From the cell containing the given text, extract its center point as (X, Y) coordinate. 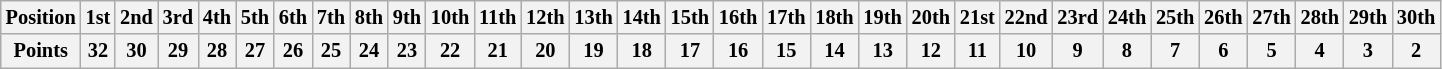
17 (690, 51)
11th (498, 17)
28th (1320, 17)
18 (642, 51)
3 (1368, 51)
4 (1320, 51)
6 (1223, 51)
11 (978, 51)
32 (98, 51)
28 (217, 51)
24 (369, 51)
14th (642, 17)
9 (1077, 51)
17th (786, 17)
24th (1127, 17)
5th (255, 17)
26 (293, 51)
23 (407, 51)
12th (545, 17)
14 (834, 51)
15 (786, 51)
30 (136, 51)
27 (255, 51)
Points (41, 51)
30th (1416, 17)
Position (41, 17)
25 (331, 51)
15th (690, 17)
10th (450, 17)
29th (1368, 17)
22nd (1026, 17)
21st (978, 17)
5 (1271, 51)
9th (407, 17)
18th (834, 17)
16th (738, 17)
16 (738, 51)
8th (369, 17)
22 (450, 51)
27th (1271, 17)
20th (931, 17)
23rd (1077, 17)
1st (98, 17)
3rd (178, 17)
7th (331, 17)
2 (1416, 51)
19th (883, 17)
10 (1026, 51)
6th (293, 17)
20 (545, 51)
26th (1223, 17)
7 (1175, 51)
25th (1175, 17)
13 (883, 51)
12 (931, 51)
8 (1127, 51)
4th (217, 17)
2nd (136, 17)
29 (178, 51)
21 (498, 51)
19 (593, 51)
13th (593, 17)
